Search for the cell housing the specified text and yield its (x, y) center coordinate. 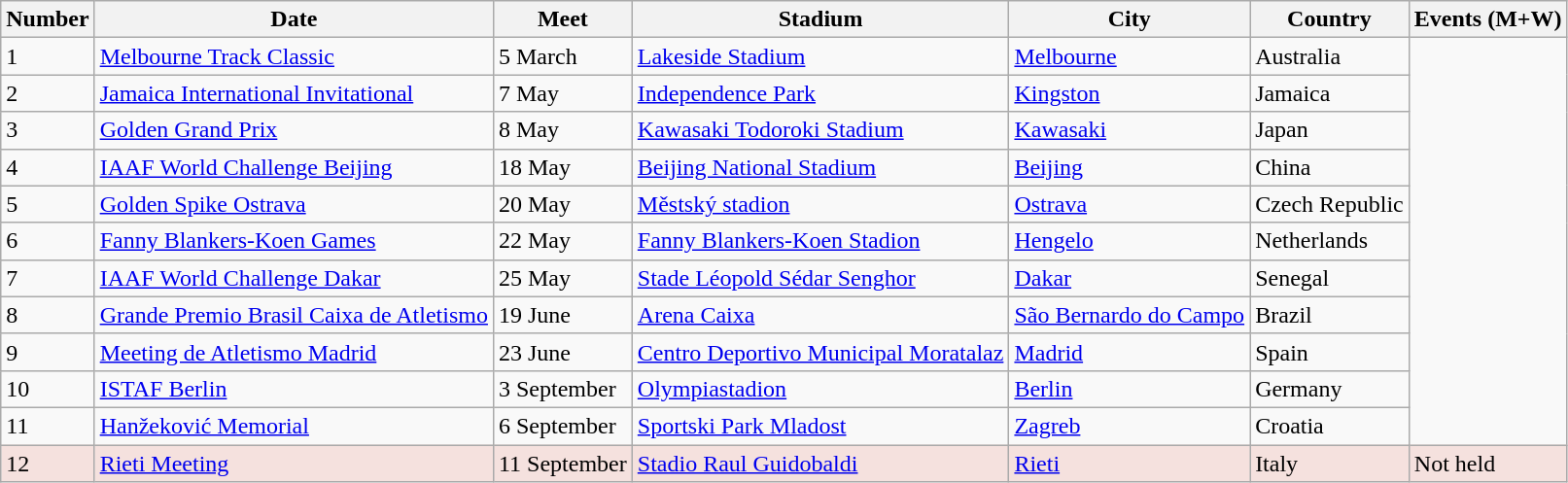
3 September (562, 389)
10 (48, 389)
12 (48, 464)
Croatia (1330, 426)
Dakar (1130, 278)
5 (48, 204)
Czech Republic (1330, 204)
23 June (562, 352)
Grande Premio Brasil Caixa de Atletismo (294, 315)
Italy (1330, 464)
Melbourne (1130, 56)
8 (48, 315)
Olympiastadion (820, 389)
Ostrava (1130, 204)
Lakeside Stadium (820, 56)
Stadium (820, 19)
Melbourne Track Classic (294, 56)
Sportski Park Mladost (820, 426)
IAAF World Challenge Dakar (294, 278)
Golden Grand Prix (294, 130)
Australia (1330, 56)
Madrid (1130, 352)
Kingston (1130, 93)
Senegal (1330, 278)
Kawasaki Todoroki Stadium (820, 130)
Golden Spike Ostrava (294, 204)
3 (48, 130)
Events (M+W) (1487, 19)
Not held (1487, 464)
Jamaica (1330, 93)
Hanžeković Memorial (294, 426)
19 June (562, 315)
22 May (562, 241)
25 May (562, 278)
Fanny Blankers-Koen Stadion (820, 241)
8 May (562, 130)
9 (48, 352)
Spain (1330, 352)
IAAF World Challenge Beijing (294, 167)
Beijing (1130, 167)
Netherlands (1330, 241)
City (1130, 19)
Independence Park (820, 93)
ISTAF Berlin (294, 389)
Kawasaki (1130, 130)
Rieti Meeting (294, 464)
China (1330, 167)
Meet (562, 19)
Meeting de Atletismo Madrid (294, 352)
Zagreb (1130, 426)
Fanny Blankers-Koen Games (294, 241)
Germany (1330, 389)
Japan (1330, 130)
2 (48, 93)
Country (1330, 19)
20 May (562, 204)
4 (48, 167)
11 (48, 426)
Jamaica International Invitational (294, 93)
7 (48, 278)
Number (48, 19)
11 September (562, 464)
Hengelo (1130, 241)
Arena Caixa (820, 315)
1 (48, 56)
Stade Léopold Sédar Senghor (820, 278)
Berlin (1130, 389)
São Bernardo do Campo (1130, 315)
6 September (562, 426)
18 May (562, 167)
6 (48, 241)
Stadio Raul Guidobaldi (820, 464)
5 March (562, 56)
Beijing National Stadium (820, 167)
Date (294, 19)
Brazil (1330, 315)
7 May (562, 93)
Centro Deportivo Municipal Moratalaz (820, 352)
Rieti (1130, 464)
Městský stadion (820, 204)
